Detect which cell encompasses the target text, then output its (x, y) center coordinate. 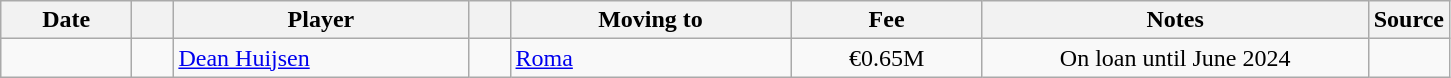
€0.65M (886, 58)
Fee (886, 20)
Date (66, 20)
Source (1408, 20)
Dean Huijsen (321, 58)
Roma (650, 58)
Player (321, 20)
Notes (1175, 20)
On loan until June 2024 (1175, 58)
Moving to (650, 20)
